Find where the given text appears and provide that cell's center as (X, Y) coordinate. 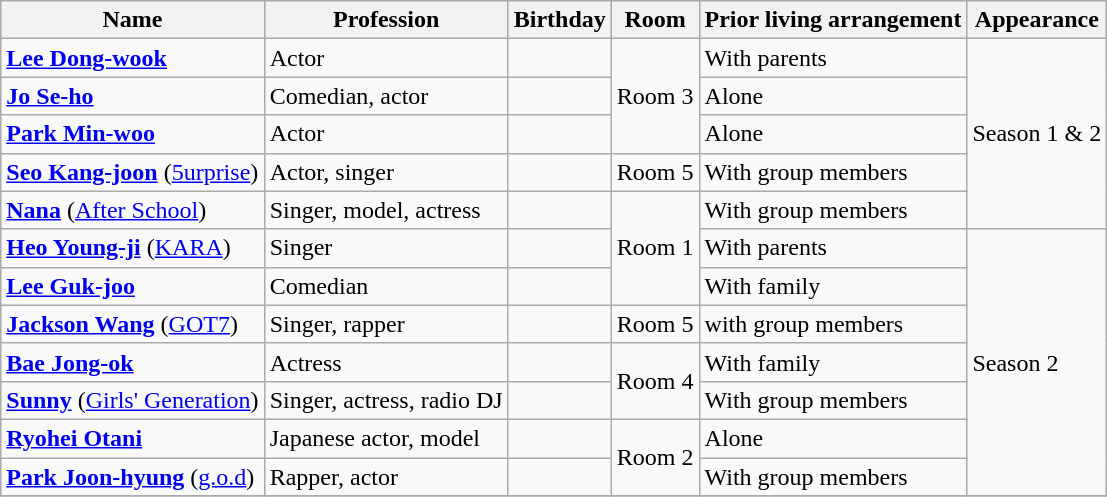
Prior living arrangement (833, 20)
Season 1 & 2 (1037, 134)
Jackson Wang (GOT7) (132, 324)
Singer (386, 248)
Japanese actor, model (386, 438)
Name (132, 20)
Rapper, actor (386, 477)
Room 3 (655, 96)
Room 4 (655, 381)
Actress (386, 362)
Jo Se-ho (132, 96)
Lee Dong-wook (132, 58)
Appearance (1037, 20)
Singer, actress, radio DJ (386, 400)
Profession (386, 20)
Singer, model, actress (386, 210)
Birthday (560, 20)
Lee Guk-joo (132, 286)
Singer, rapper (386, 324)
Room 2 (655, 457)
Season 2 (1037, 362)
Ryohei Otani (132, 438)
Bae Jong-ok (132, 362)
Actor, singer (386, 172)
Comedian, actor (386, 96)
Sunny (Girls' Generation) (132, 400)
Heo Young-ji (KARA) (132, 248)
with group members (833, 324)
Comedian (386, 286)
Room 1 (655, 248)
Park Min-woo (132, 134)
Seo Kang-joon (5urprise) (132, 172)
Park Joon-hyung (g.o.d) (132, 477)
Nana (After School) (132, 210)
Room (655, 20)
